Detect which cell encompasses the target text, then output its (X, Y) center coordinate. 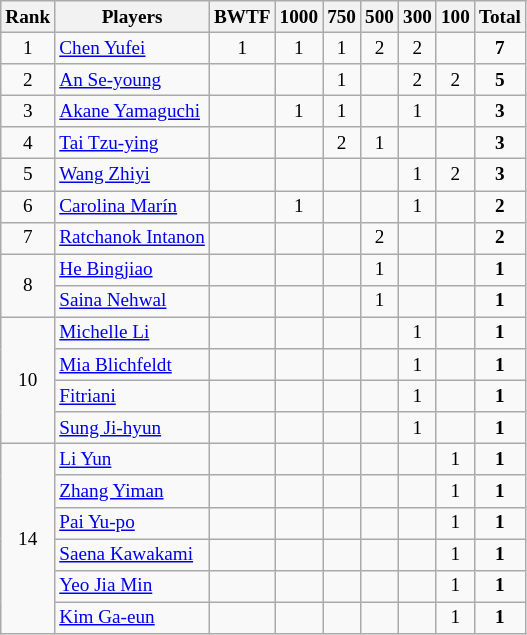
8 (28, 286)
Yeo Jia Min (132, 586)
Rank (28, 17)
Pai Yu-po (132, 523)
14 (28, 539)
Wang Zhiyi (132, 175)
Carolina Marín (132, 206)
6 (28, 206)
Players (132, 17)
300 (417, 17)
Kim Ga-eun (132, 618)
Saina Nehwal (132, 301)
Ratchanok Intanon (132, 238)
100 (455, 17)
Akane Yamaguchi (132, 111)
500 (380, 17)
Michelle Li (132, 333)
Chen Yufei (132, 48)
BWTF (242, 17)
Li Yun (132, 460)
Zhang Yiman (132, 491)
750 (342, 17)
Tai Tzu-ying (132, 143)
Fitriani (132, 396)
He Bingjiao (132, 270)
Total (500, 17)
Saena Kawakami (132, 554)
4 (28, 143)
Sung Ji-hyun (132, 428)
10 (28, 380)
Mia Blichfeldt (132, 365)
1000 (299, 17)
An Se-young (132, 80)
